Return [X, Y] of the center of cell containing provided text 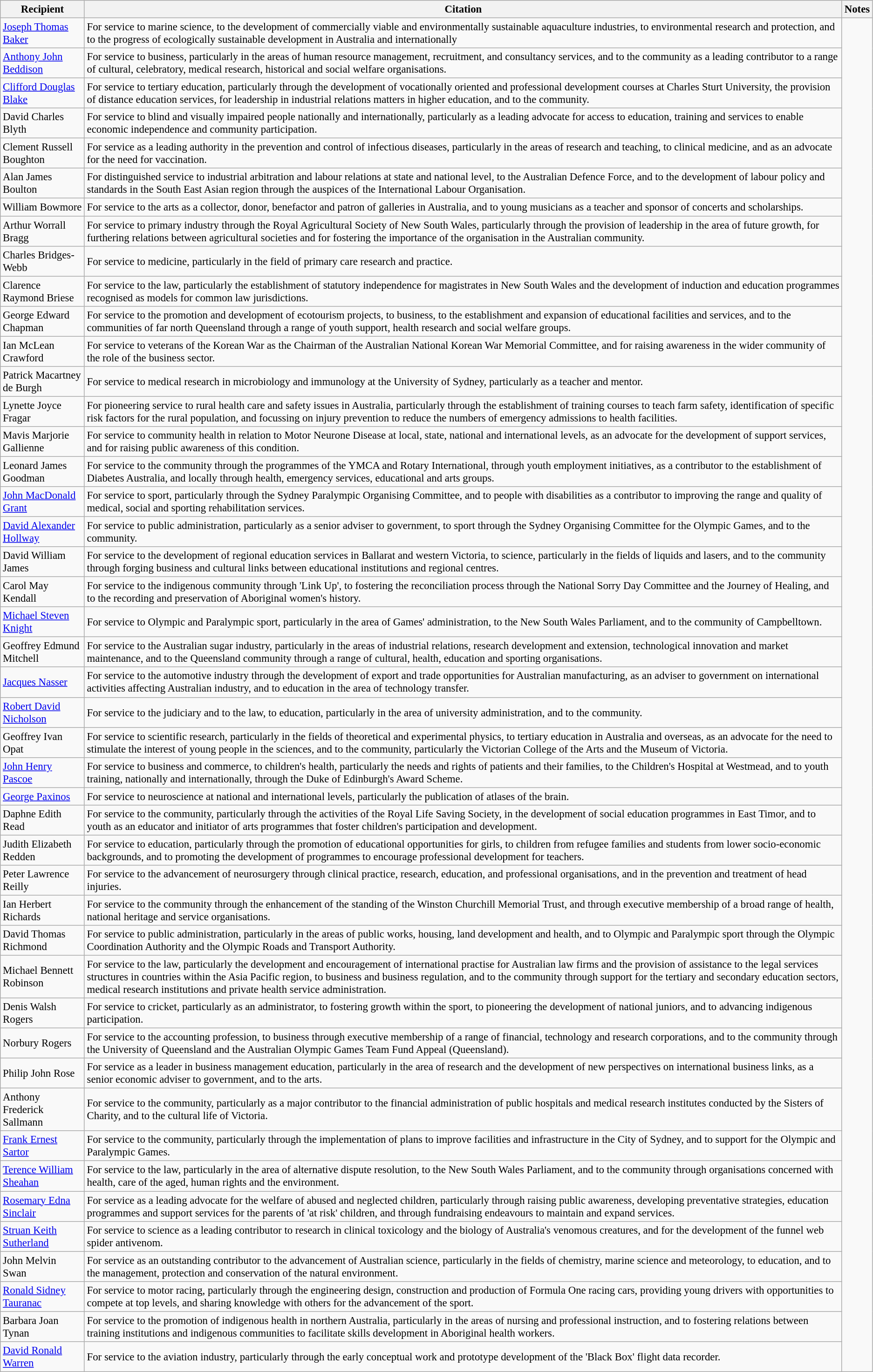
Norbury Rogers [43, 1043]
David William James [43, 562]
Rosemary Edna Sinclair [43, 1206]
Geoffrey Edmund Mitchell [43, 652]
Arthur Worrall Bragg [43, 231]
Michael Bennett Robinson [43, 977]
Barbara Joan Tynan [43, 1326]
For service to medical research in microbiology and immunology at the University of Sydney, particularly as a teacher and mentor. [463, 382]
Judith Elizabeth Redden [43, 850]
John Henry Pascoe [43, 772]
Mavis Marjorie Gallienne [43, 441]
David Ronald Warren [43, 1357]
George Paxinos [43, 796]
Terence William Sheahan [43, 1176]
Daphne Edith Read [43, 821]
Alan James Boulton [43, 183]
Philip John Rose [43, 1073]
Clement Russell Boughton [43, 154]
Clifford Douglas Blake [43, 93]
Anthony Frederick Sallmann [43, 1110]
Ronald Sidney Tauranac [43, 1297]
Leonard James Goodman [43, 471]
Recipient [43, 9]
Citation [463, 9]
William Bowmore [43, 207]
George Edward Chapman [43, 321]
For service to the judiciary and to the law, to education, particularly in the area of university administration, and to the community. [463, 713]
Anthony John Beddison [43, 63]
David Charles Blyth [43, 123]
John Melvin Swan [43, 1267]
Ian McLean Crawford [43, 351]
David Alexander Hollway [43, 532]
Carol May Kendall [43, 592]
Jacques Nasser [43, 683]
Lynette Joyce Fragar [43, 412]
Joseph Thomas Baker [43, 34]
Denis Walsh Rogers [43, 1013]
Charles Bridges-Webb [43, 261]
Struan Keith Sutherland [43, 1236]
Ian Herbert Richards [43, 910]
Peter Lawrence Reilly [43, 880]
John MacDonald Grant [43, 502]
Frank Ernest Sartor [43, 1146]
Clarence Raymond Briese [43, 292]
Robert David Nicholson [43, 713]
Michael Steven Knight [43, 622]
For service to neuroscience at national and international levels, particularly the publication of atlases of the brain. [463, 796]
Notes [857, 9]
Patrick Macartney de Burgh [43, 382]
Geoffrey Ivan Opat [43, 742]
David Thomas Richmond [43, 941]
For service to medicine, particularly in the field of primary care research and practice. [463, 261]
